Identify which cell holds the provided text, then report its (X, Y) central coordinate. 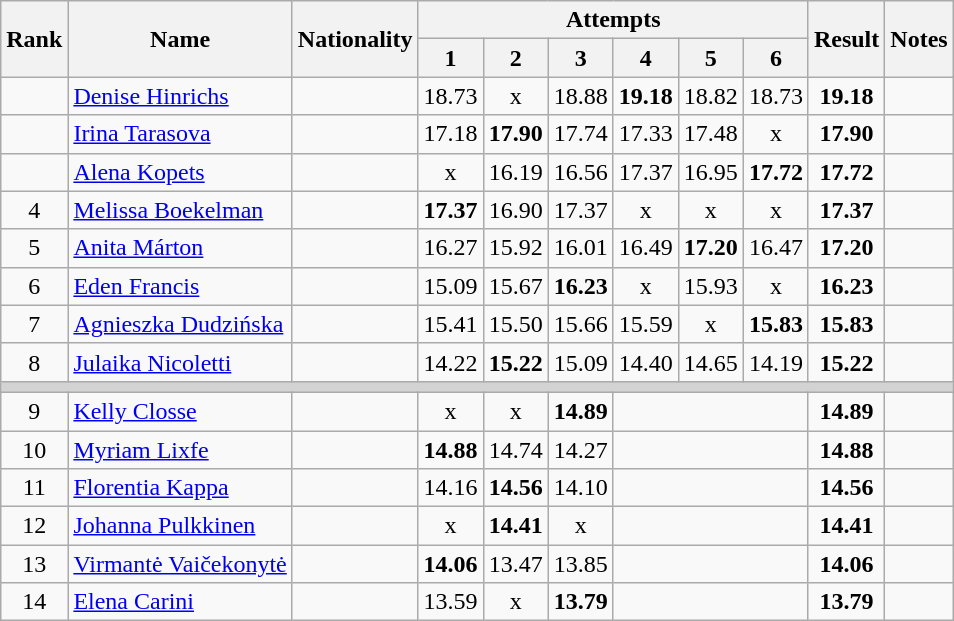
2 (516, 58)
15.59 (646, 324)
10 (34, 449)
14.40 (646, 362)
3 (580, 58)
13.59 (450, 602)
1 (450, 58)
14.65 (710, 362)
Agnieszka Dudzińska (180, 324)
18.88 (580, 96)
Eden Francis (180, 286)
Name (180, 39)
9 (34, 411)
Result (846, 39)
18.82 (710, 96)
13 (34, 564)
12 (34, 526)
16.27 (450, 248)
14.74 (516, 449)
17.74 (580, 134)
Kelly Closse (180, 411)
16.47 (776, 248)
14 (34, 602)
16.95 (710, 172)
16.90 (516, 210)
13.47 (516, 564)
Denise Hinrichs (180, 96)
15.41 (450, 324)
14.16 (450, 488)
16.01 (580, 248)
17.33 (646, 134)
15.50 (516, 324)
15.92 (516, 248)
13.85 (580, 564)
Attempts (613, 20)
17.18 (450, 134)
16.19 (516, 172)
Notes (919, 39)
Irina Tarasova (180, 134)
15.67 (516, 286)
14.22 (450, 362)
14.19 (776, 362)
15.93 (710, 286)
Julaika Nicoletti (180, 362)
Myriam Lixfe (180, 449)
Anita Márton (180, 248)
11 (34, 488)
16.49 (646, 248)
Rank (34, 39)
14.10 (580, 488)
14.27 (580, 449)
Elena Carini (180, 602)
Nationality (355, 39)
Melissa Boekelman (180, 210)
Virmantė Vaičekonytė (180, 564)
15.66 (580, 324)
Florentia Kappa (180, 488)
16.56 (580, 172)
17.48 (710, 134)
Johanna Pulkkinen (180, 526)
8 (34, 362)
7 (34, 324)
Alena Kopets (180, 172)
